Pinpoint the cell where the given text exists, returning its (X, Y) midpoint coordinate. 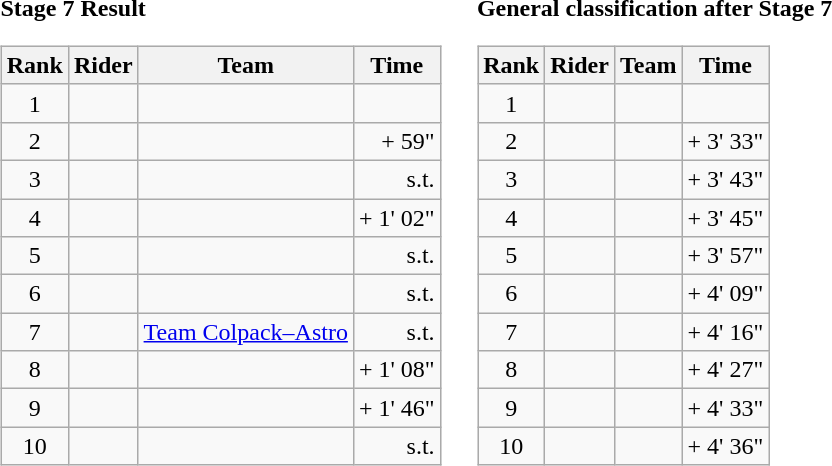
Team Colpack–Astro (246, 332)
+ 3' 33" (726, 141)
+ 4' 33" (726, 408)
+ 1' 46" (396, 408)
+ 1' 08" (396, 370)
+ 1' 02" (396, 217)
+ 59" (396, 141)
+ 4' 16" (726, 332)
+ 4' 36" (726, 446)
+ 3' 57" (726, 256)
+ 4' 09" (726, 294)
+ 3' 45" (726, 217)
+ 4' 27" (726, 370)
+ 3' 43" (726, 179)
